Determine the [X, Y] coordinate at the center of the cell enclosing the given text.  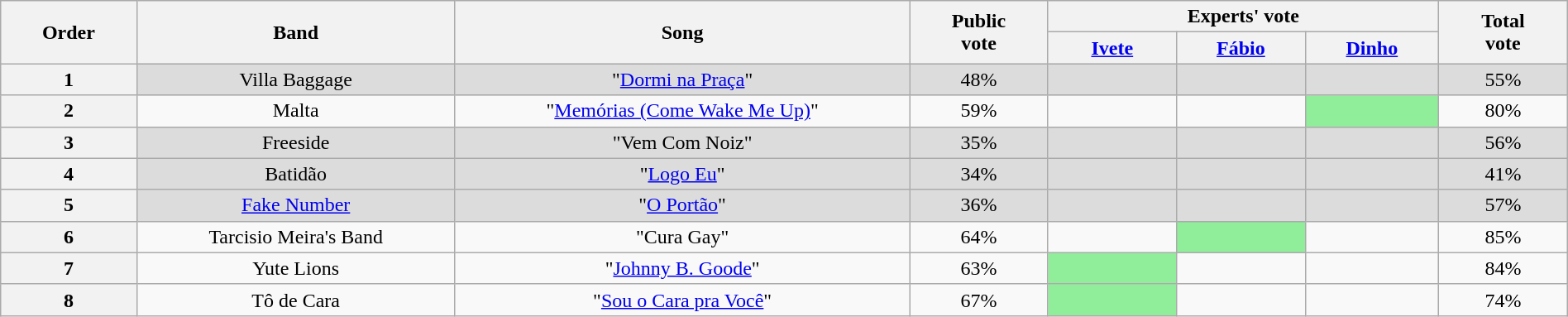
Fábio [1241, 48]
57% [1503, 205]
Freeside [296, 142]
Villa Baggage [296, 79]
63% [979, 268]
59% [979, 111]
"Johnny B. Goode" [682, 268]
3 [69, 142]
Batidão [296, 174]
Ivete [1112, 48]
34% [979, 174]
36% [979, 205]
41% [1503, 174]
"Dormi na Praça" [682, 79]
Order [69, 32]
Tô de Cara [296, 300]
"Sou o Cara pra Você" [682, 300]
Tarcisio Meira's Band [296, 237]
Song [682, 32]
1 [69, 79]
67% [979, 300]
Publicvote [979, 32]
7 [69, 268]
48% [979, 79]
Experts' vote [1243, 17]
Totalvote [1503, 32]
74% [1503, 300]
"Logo Eu" [682, 174]
35% [979, 142]
80% [1503, 111]
84% [1503, 268]
"Cura Gay" [682, 237]
Dinho [1371, 48]
"O Portão" [682, 205]
6 [69, 237]
55% [1503, 79]
85% [1503, 237]
4 [69, 174]
8 [69, 300]
Yute Lions [296, 268]
64% [979, 237]
Band [296, 32]
2 [69, 111]
Malta [296, 111]
"Memórias (Come Wake Me Up)" [682, 111]
5 [69, 205]
"Vem Com Noiz" [682, 142]
56% [1503, 142]
Fake Number [296, 205]
